Scan for the cell matching the given text and deliver its (x, y) coordinate at center. 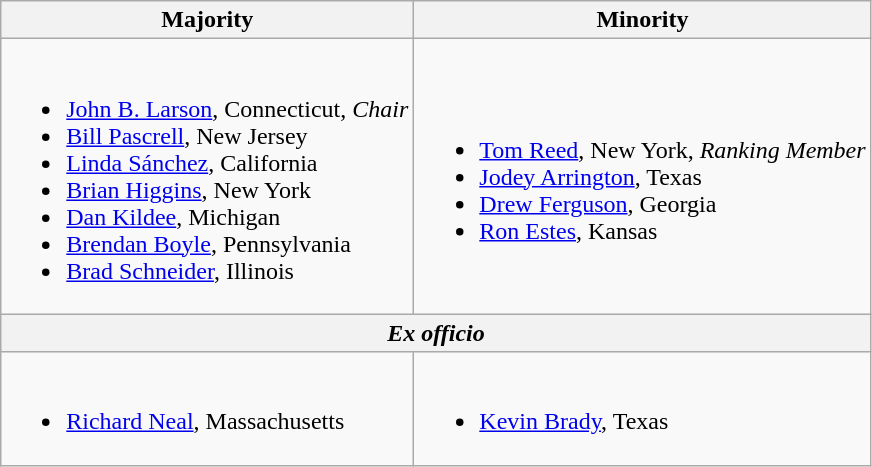
Majority (208, 20)
Richard Neal, Massachusetts (208, 408)
Ex officio (436, 333)
Minority (642, 20)
Tom Reed, New York, Ranking MemberJodey Arrington, TexasDrew Ferguson, GeorgiaRon Estes, Kansas (642, 176)
Kevin Brady, Texas (642, 408)
